Scan for the cell matching the given text and deliver its [x, y] coordinate at center. 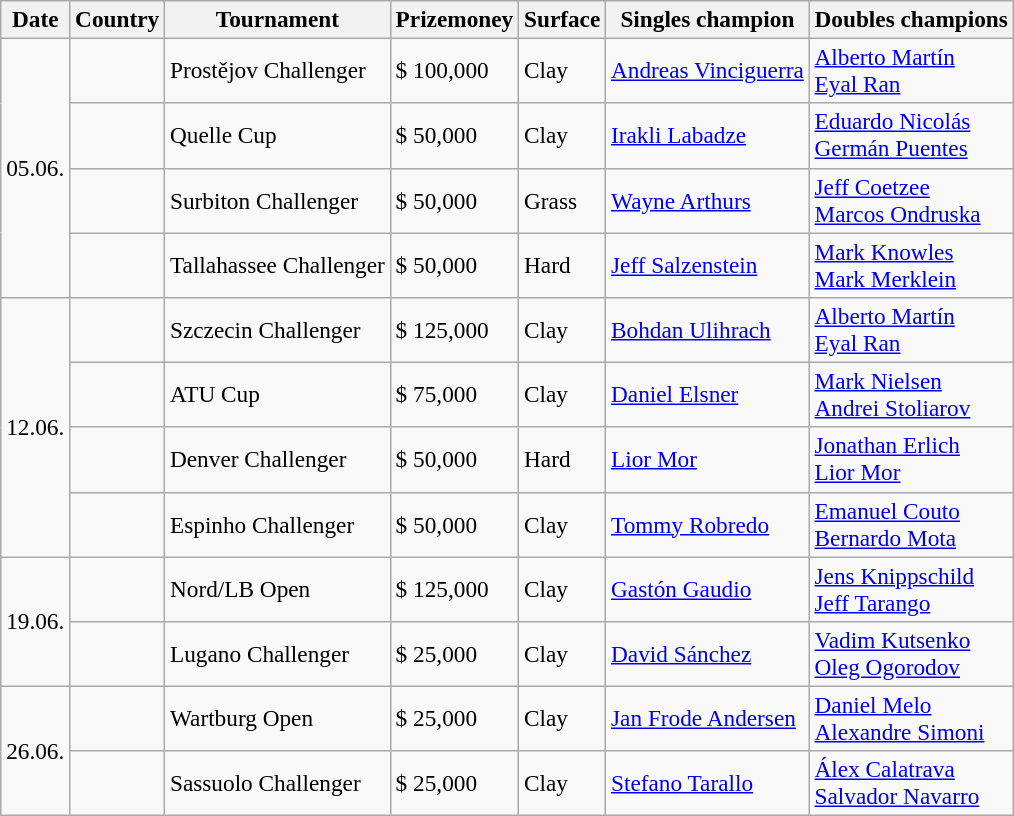
Doubles champions [911, 19]
Daniel Elsner [708, 394]
$ 100,000 [454, 70]
Tournament [278, 19]
Quelle Cup [278, 136]
Mark Nielsen Andrei Stoliarov [911, 394]
Grass [562, 200]
Lior Mor [708, 460]
Espinho Challenger [278, 524]
12.06. [36, 426]
Sassuolo Challenger [278, 784]
Stefano Tarallo [708, 784]
Nord/LB Open [278, 588]
Jens Knippschild Jeff Tarango [911, 588]
Jeff Coetzee Marcos Ondruska [911, 200]
Szczecin Challenger [278, 330]
Prizemoney [454, 19]
Tommy Robredo [708, 524]
26.06. [36, 751]
Jeff Salzenstein [708, 264]
Gastón Gaudio [708, 588]
Daniel Melo Alexandre Simoni [911, 718]
Lugano Challenger [278, 654]
Álex Calatrava Salvador Navarro [911, 784]
Jan Frode Andersen [708, 718]
Wayne Arthurs [708, 200]
Surbiton Challenger [278, 200]
Wartburg Open [278, 718]
Denver Challenger [278, 460]
19.06. [36, 621]
$ 75,000 [454, 394]
Bohdan Ulihrach [708, 330]
Country [118, 19]
Vadim Kutsenko Oleg Ogorodov [911, 654]
ATU Cup [278, 394]
David Sánchez [708, 654]
Date [36, 19]
Prostějov Challenger [278, 70]
Eduardo Nicolás Germán Puentes [911, 136]
Mark Knowles Mark Merklein [911, 264]
Surface [562, 19]
Emanuel Couto Bernardo Mota [911, 524]
Andreas Vinciguerra [708, 70]
Tallahassee Challenger [278, 264]
Irakli Labadze [708, 136]
Jonathan Erlich Lior Mor [911, 460]
05.06. [36, 168]
Singles champion [708, 19]
